Output the [x, y] coordinate of the center of the cell containing the given text.  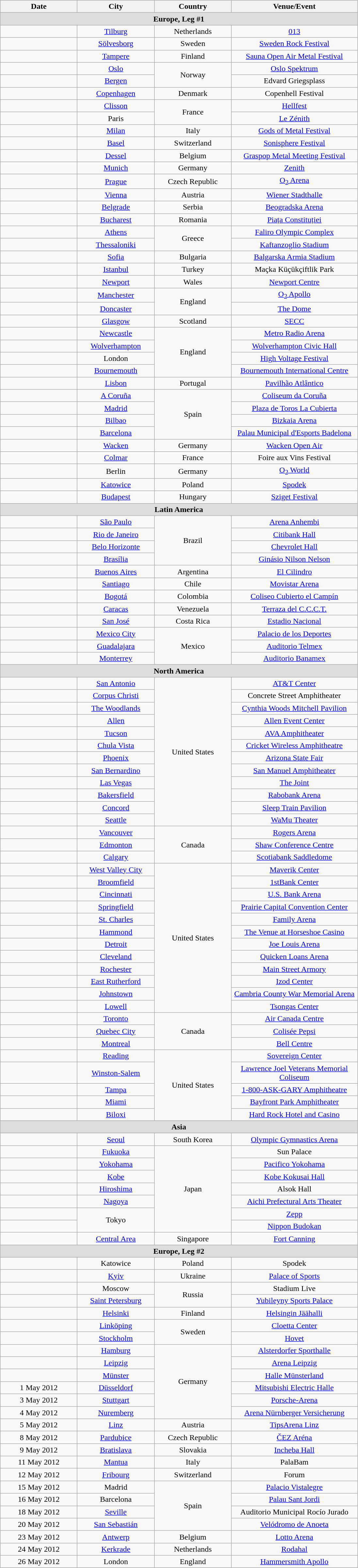
Milan [116, 131]
Auditorio Telmex [294, 646]
Chevrolet Hall [294, 547]
Belgrade [116, 207]
Basel [116, 143]
Vancouver [116, 832]
Scotland [193, 321]
Edmonton [116, 845]
Beogradska Arena [294, 207]
Quicken Loans Arena [294, 956]
Argentina [193, 571]
Kyiv [116, 1276]
15 May 2012 [39, 1487]
Maçka Küçükçiftlik Park [294, 269]
West Valley City [116, 870]
Forum [294, 1475]
A Coruña [116, 396]
Leipzig [116, 1363]
SECC [294, 321]
Wolverhampton [116, 346]
1-800-ASK-GARY Amphitheatre [294, 1090]
Porsche-Arena [294, 1400]
Sziget Festival [294, 497]
Pavilhão Atlântico [294, 383]
Romania [193, 220]
Sauna Open Air Metal Festival [294, 56]
Bilbao [116, 420]
Prairie Capital Convention Center [294, 907]
Arizona State Fair [294, 758]
Europe, Leg #2 [179, 1251]
WaMu Theater [294, 820]
20 May 2012 [39, 1524]
Arena Leipzig [294, 1363]
Reading [116, 1056]
Mexico [193, 646]
San Antonio [116, 683]
Hamburg [116, 1350]
Russia [193, 1295]
Rio de Janeiro [116, 534]
Tampa [116, 1090]
Newport Centre [294, 282]
Ukraine [193, 1276]
Springfield [116, 907]
Rochester [116, 969]
Lotto Arena [294, 1537]
Bogotá [116, 597]
Portugal [193, 383]
Hovet [294, 1338]
Latin America [179, 509]
Helsinki [116, 1313]
1 May 2012 [39, 1388]
Johnstown [116, 994]
Bucharest [116, 220]
Maverik Center [294, 870]
Calgary [116, 857]
Seville [116, 1512]
Sweden Rock Festival [294, 44]
26 May 2012 [39, 1561]
Athens [116, 232]
Terraza del C.C.C.T. [294, 609]
Mexico City [116, 634]
Japan [193, 1189]
Lowell [116, 1006]
Caracas [116, 609]
Oslo Spektrum [294, 69]
9 May 2012 [39, 1450]
Moscow [116, 1288]
Air Canada Centre [294, 1019]
San Manuel Amphitheater [294, 770]
Belo Horizonte [116, 547]
Singapore [193, 1239]
Kerkrade [116, 1549]
Munich [116, 168]
Saint Petersburg [116, 1301]
Rabobank Arena [294, 795]
Le Zénith [294, 118]
Stadium Live [294, 1288]
12 May 2012 [39, 1475]
Tilburg [116, 31]
Cleveland [116, 956]
Antwerp [116, 1537]
Cynthia Woods Mitchell Pavilion [294, 708]
Oslo [116, 69]
Hard Rock Hotel and Casino [294, 1114]
Colisée Pepsi [294, 1031]
Copenhagen [116, 93]
The Dome [294, 309]
Thessaloniki [116, 244]
Biloxi [116, 1114]
24 May 2012 [39, 1549]
Stockholm [116, 1338]
Tokyo [116, 1220]
Coliseum da Coruña [294, 396]
Alsok Hall [294, 1189]
Norway [193, 75]
AT&T Center [294, 683]
18 May 2012 [39, 1512]
Auditorio Banamex [294, 659]
Palace of Sports [294, 1276]
Cloetta Center [294, 1326]
PalaBam [294, 1462]
Phoenix [116, 758]
The Woodlands [116, 708]
Olympic Gymnastics Arena [294, 1139]
8 May 2012 [39, 1437]
The Joint [294, 783]
Family Arena [294, 919]
Alsterdorfer Sporthalle [294, 1350]
Dessel [116, 156]
Concord [116, 808]
Guadalajara [116, 646]
Aichi Prefectural Arts Theater [294, 1202]
Fribourg [116, 1475]
Nagoya [116, 1202]
Faliro Olympic Complex [294, 232]
Mitsubishi Electric Halle [294, 1388]
Allen Event Center [294, 721]
Montreal [116, 1044]
The Venue at Horseshoe Casino [294, 932]
Kaftanzoglio Stadium [294, 244]
Hungary [193, 497]
Tucson [116, 733]
El Cilindro [294, 571]
Copenhell Festival [294, 93]
Berlin [116, 471]
Wacken Open Air [294, 445]
ČEZ Aréna [294, 1437]
Metro Radio Arena [294, 334]
Quebec City [116, 1031]
013 [294, 31]
Bakersfield [116, 795]
O2 World [294, 471]
East Rutherford [116, 981]
North America [179, 671]
Düsseldorf [116, 1388]
Bergen [116, 81]
Graspop Metal Meeting Festival [294, 156]
Istanbul [116, 269]
Nippon Budokan [294, 1226]
Las Vegas [116, 783]
San José [116, 621]
Izod Center [294, 981]
Lisbon [116, 383]
Stuttgart [116, 1400]
Plaza de Toros La Cubierta [294, 408]
Doncaster [116, 309]
High Voltage Festival [294, 358]
Prague [116, 181]
Seattle [116, 820]
Palau Sant Jordi [294, 1499]
Bell Centre [294, 1044]
Denmark [193, 93]
Manchester [116, 295]
5 May 2012 [39, 1425]
Bournemouth International Centre [294, 371]
Balgarska Armia Stadium [294, 257]
Winston-Salem [116, 1073]
Colmar [116, 458]
Santiago [116, 584]
Toronto [116, 1019]
Corpus Christi [116, 696]
Country [193, 7]
Wacken [116, 445]
Fort Canning [294, 1239]
Cricket Wireless Amphitheatre [294, 745]
Movistar Arena [294, 584]
Kobe [116, 1176]
Scotiabank Saddledome [294, 857]
Kobe Kokusai Hall [294, 1176]
Greece [193, 238]
Auditorio Municipal Rocío Jurado [294, 1512]
Chula Vista [116, 745]
Cincinnati [116, 894]
Seoul [116, 1139]
Mantua [116, 1462]
Wales [193, 282]
TipsArena Linz [294, 1425]
Central Area [116, 1239]
Yokohama [116, 1164]
1stBank Center [294, 882]
Date [39, 7]
O2 Arena [294, 181]
3 May 2012 [39, 1400]
Hellfest [294, 106]
Palau Municipal d'Esports Badelona [294, 433]
Sovereign Center [294, 1056]
Glasgow [116, 321]
Venezuela [193, 609]
Arena Nürnberger Versicherung [294, 1413]
Budapest [116, 497]
U.S. Bank Arena [294, 894]
Allen [116, 721]
St. Charles [116, 919]
Piața Constituției [294, 220]
4 May 2012 [39, 1413]
Zepp [294, 1214]
Hammond [116, 932]
San Sebastián [116, 1524]
Sofia [116, 257]
Buenos Aires [116, 571]
Chile [193, 584]
Pardubice [116, 1437]
Sonisphere Festival [294, 143]
Detroit [116, 944]
Yubileyny Sports Palace [294, 1301]
Estadio Nacional [294, 621]
Münster [116, 1375]
Velódromo de Anoeta [294, 1524]
Broomfield [116, 882]
Incheba Hall [294, 1450]
Wolverhampton Civic Hall [294, 346]
Citibank Hall [294, 534]
Cambria County War Memorial Arena [294, 994]
Bizkaia Arena [294, 420]
Pacifico Yokohama [294, 1164]
Miami [116, 1102]
23 May 2012 [39, 1537]
Sölvesborg [116, 44]
Joe Louis Arena [294, 944]
Tampere [116, 56]
Coliseo Cubierto el Campín [294, 597]
AVA Amphitheater [294, 733]
Slovakia [193, 1450]
Europe, Leg #1 [179, 19]
Shaw Conference Centre [294, 845]
Tsongas Center [294, 1006]
South Korea [193, 1139]
Newport [116, 282]
Palacio Vistalegre [294, 1487]
Arena Anhembi [294, 522]
Rodahal [294, 1549]
O2 Apollo [294, 295]
Fukuoka [116, 1152]
16 May 2012 [39, 1499]
Nuremberg [116, 1413]
11 May 2012 [39, 1462]
Newcastle [116, 334]
Rogers Arena [294, 832]
Edvard Griegsplass [294, 81]
Wiener Stadthalle [294, 195]
City [116, 7]
Foire aux Vins Festival [294, 458]
Bulgaria [193, 257]
Lawrence Joel Veterans Memorial Coliseum [294, 1073]
Bayfront Park Amphitheater [294, 1102]
Paris [116, 118]
Main Street Armory [294, 969]
Ginásio Nilson Nelson [294, 559]
Colombia [193, 597]
Halle Münsterland [294, 1375]
Clisson [116, 106]
Hammersmith Apollo [294, 1561]
Brasília [116, 559]
Linköping [116, 1326]
Helsingin Jäähalli [294, 1313]
Serbia [193, 207]
São Paulo [116, 522]
San Bernardino [116, 770]
Vienna [116, 195]
Costa Rica [193, 621]
Turkey [193, 269]
Hiroshima [116, 1189]
Venue/Event [294, 7]
Brazil [193, 540]
Linz [116, 1425]
Sleep Train Pavilion [294, 808]
Sun Palace [294, 1152]
Asia [179, 1127]
Concrete Street Amphitheater [294, 696]
Monterrey [116, 659]
Zenith [294, 168]
Bournemouth [116, 371]
Palacio de los Deportes [294, 634]
Gods of Metal Festival [294, 131]
Bratislava [116, 1450]
